Pinpoint the cell where the given text exists, returning its (X, Y) midpoint coordinate. 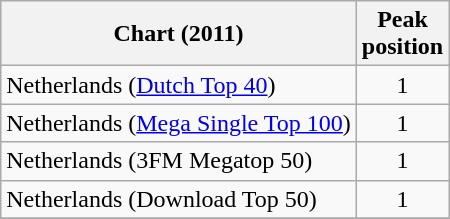
Netherlands (Mega Single Top 100) (179, 123)
Netherlands (Download Top 50) (179, 199)
Netherlands (3FM Megatop 50) (179, 161)
Chart (2011) (179, 34)
Peakposition (402, 34)
Netherlands (Dutch Top 40) (179, 85)
